From the cell containing the given text, extract its center point as [X, Y] coordinate. 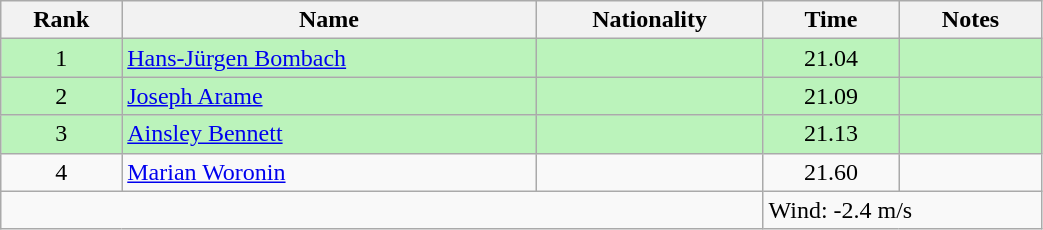
21.09 [831, 96]
21.60 [831, 172]
Notes [970, 20]
Name [330, 20]
2 [62, 96]
21.13 [831, 134]
Hans-Jürgen Bombach [330, 58]
Ainsley Bennett [330, 134]
Rank [62, 20]
Time [831, 20]
Joseph Arame [330, 96]
4 [62, 172]
21.04 [831, 58]
Wind: -2.4 m/s [902, 210]
3 [62, 134]
Marian Woronin [330, 172]
1 [62, 58]
Nationality [650, 20]
